Output the [X, Y] coordinate of the center of the cell containing the given text.  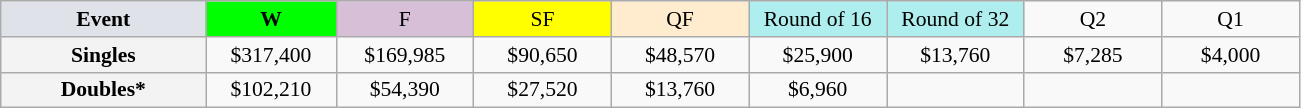
$169,985 [405, 55]
$90,650 [543, 55]
Singles [104, 55]
W [271, 19]
$317,400 [271, 55]
F [405, 19]
$7,285 [1093, 55]
$54,390 [405, 90]
Q2 [1093, 19]
QF [680, 19]
Q1 [1231, 19]
$25,900 [818, 55]
$27,520 [543, 90]
$6,960 [818, 90]
$48,570 [680, 55]
Doubles* [104, 90]
$102,210 [271, 90]
SF [543, 19]
Event [104, 19]
$4,000 [1231, 55]
Round of 32 [955, 19]
Round of 16 [818, 19]
